Return (x, y) of the center of cell containing provided text 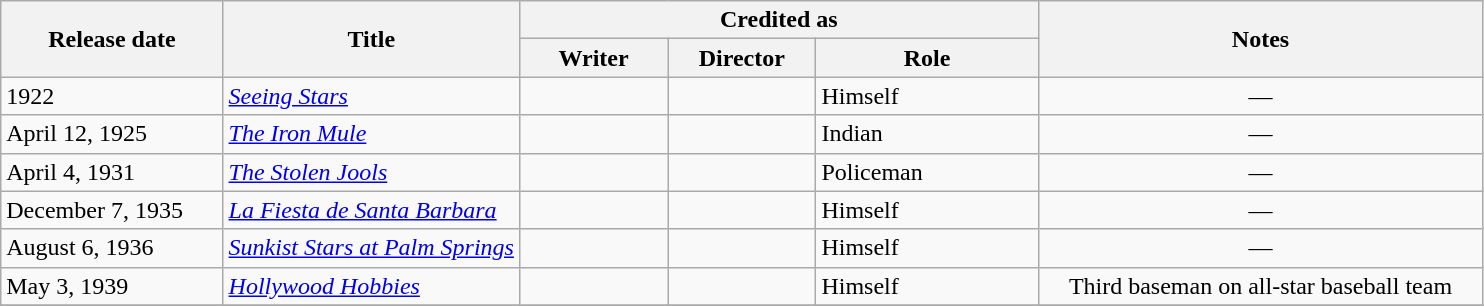
August 6, 1936 (112, 248)
Sunkist Stars at Palm Springs (371, 248)
Hollywood Hobbies (371, 286)
Title (371, 39)
Director (742, 58)
1922 (112, 96)
May 3, 1939 (112, 286)
Writer (593, 58)
Release date (112, 39)
Role (927, 58)
April 4, 1931 (112, 172)
April 12, 1925 (112, 134)
December 7, 1935 (112, 210)
Notes (1260, 39)
Third baseman on all-star baseball team (1260, 286)
Seeing Stars (371, 96)
The Iron Mule (371, 134)
The Stolen Jools (371, 172)
Credited as (778, 20)
Policeman (927, 172)
Indian (927, 134)
La Fiesta de Santa Barbara (371, 210)
